From the cell containing the given text, extract its center point as (x, y) coordinate. 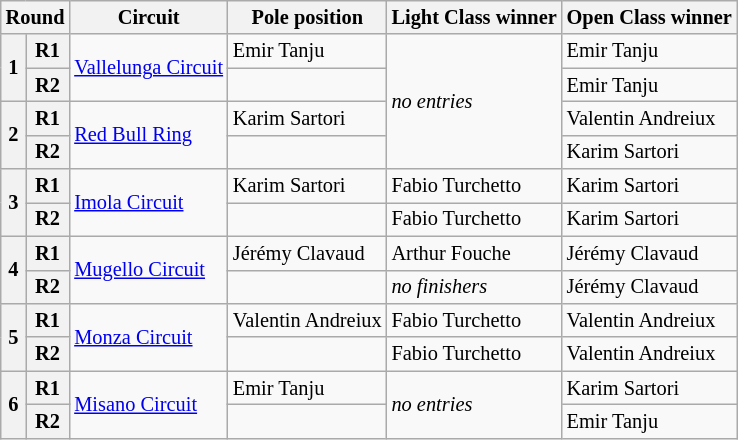
Monza Circuit (148, 336)
Circuit (148, 17)
Arthur Fouche (474, 253)
1 (14, 68)
Imola Circuit (148, 202)
Round (36, 17)
no finishers (474, 287)
3 (14, 202)
Red Bull Ring (148, 134)
5 (14, 336)
Open Class winner (650, 17)
Misano Circuit (148, 404)
Pole position (308, 17)
2 (14, 134)
Vallelunga Circuit (148, 68)
4 (14, 270)
Light Class winner (474, 17)
6 (14, 404)
Mugello Circuit (148, 270)
